Scan for the cell matching the given text and deliver its (X, Y) coordinate at center. 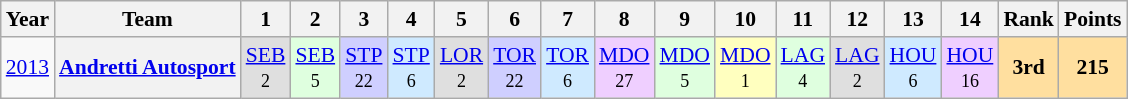
5 (462, 19)
215 (1093, 68)
Rank (1028, 19)
14 (970, 19)
3rd (1028, 68)
6 (514, 19)
STP6 (410, 68)
2013 (28, 68)
8 (624, 19)
3 (364, 19)
Andretti Autosport (148, 68)
7 (568, 19)
SEB2 (266, 68)
LAG2 (857, 68)
LAG4 (803, 68)
MDO5 (686, 68)
SEB5 (315, 68)
4 (410, 19)
TOR6 (568, 68)
12 (857, 19)
Points (1093, 19)
HOU16 (970, 68)
1 (266, 19)
10 (746, 19)
11 (803, 19)
HOU6 (914, 68)
Year (28, 19)
TOR22 (514, 68)
STP22 (364, 68)
13 (914, 19)
2 (315, 19)
Team (148, 19)
MDO1 (746, 68)
9 (686, 19)
MDO27 (624, 68)
LOR2 (462, 68)
